Locate the cell with the specified text and output its (x, y) center coordinate. 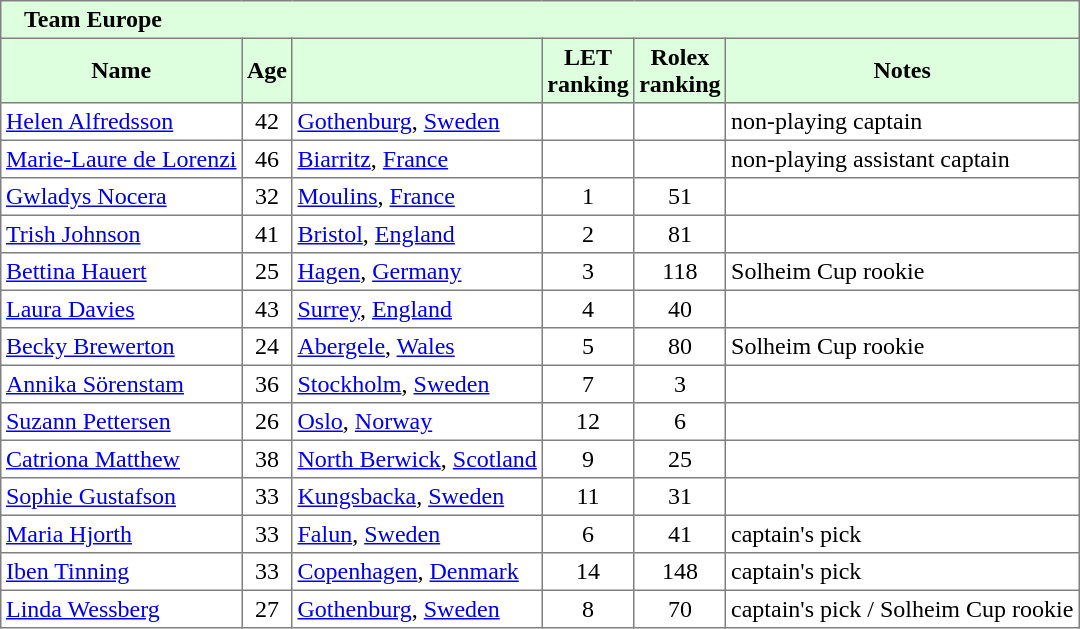
Bettina Hauert (122, 272)
118 (680, 272)
non-playing captain (902, 122)
11 (588, 497)
Copenhagen, Denmark (417, 572)
1 (588, 197)
80 (680, 347)
27 (267, 609)
captain's pick / Solheim Cup rookie (902, 609)
12 (588, 422)
9 (588, 459)
Iben Tinning (122, 572)
43 (267, 309)
Maria Hjorth (122, 534)
Moulins, France (417, 197)
8 (588, 609)
Rolex ranking (680, 70)
Bristol, England (417, 234)
non-playing assistant captain (902, 159)
2 (588, 234)
Gwladys Nocera (122, 197)
Becky Brewerton (122, 347)
14 (588, 572)
Linda Wessberg (122, 609)
31 (680, 497)
38 (267, 459)
Trish Johnson (122, 234)
Biarritz, France (417, 159)
81 (680, 234)
Hagen, Germany (417, 272)
Team Europe (540, 20)
Surrey, England (417, 309)
5 (588, 347)
42 (267, 122)
70 (680, 609)
24 (267, 347)
51 (680, 197)
36 (267, 384)
Notes (902, 70)
Laura Davies (122, 309)
Sophie Gustafson (122, 497)
7 (588, 384)
Annika Sörenstam (122, 384)
148 (680, 572)
Catriona Matthew (122, 459)
Age (267, 70)
Abergele, Wales (417, 347)
26 (267, 422)
4 (588, 309)
LET ranking (588, 70)
Suzann Pettersen (122, 422)
Stockholm, Sweden (417, 384)
Marie-Laure de Lorenzi (122, 159)
Falun, Sweden (417, 534)
Name (122, 70)
40 (680, 309)
Helen Alfredsson (122, 122)
North Berwick, Scotland (417, 459)
32 (267, 197)
46 (267, 159)
Oslo, Norway (417, 422)
Kungsbacka, Sweden (417, 497)
